Return the (x, y) coordinate for the center point of the cell that contains the specified text.  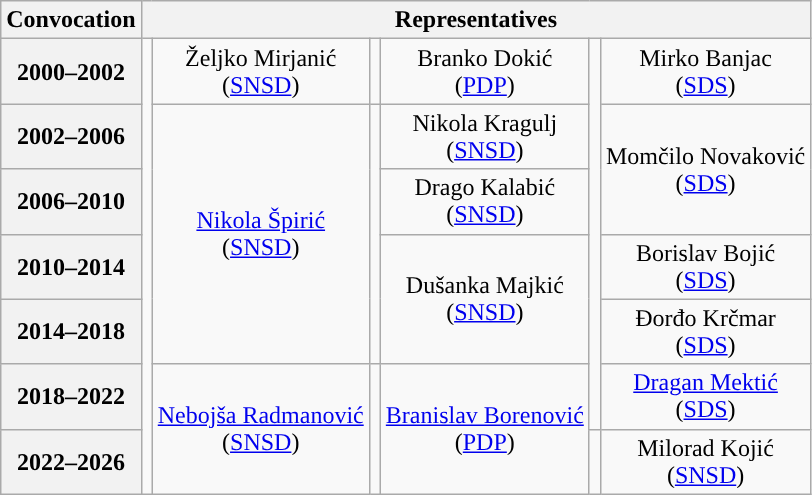
2014–2018 (71, 332)
Dragan Mektić(SDS) (705, 396)
Brаnkо Dоkić(PDP) (484, 72)
Bоrislаv Bоjić(SDS) (705, 266)
2002–2006 (71, 136)
Convocation (71, 20)
Nikola Kragulj(SNSD) (484, 136)
Mirkо Bаnjаc(SDS) (705, 72)
Drago Kalabić(SNSD) (484, 202)
2006–2010 (71, 202)
Representatives (476, 20)
2010–2014 (71, 266)
Žеljkо Mirjаnić(SNSD) (260, 72)
Ðorđo Krčmar(SDS) (705, 332)
Milorad Kojić(SNSD) (705, 462)
2022–2026 (71, 462)
Branislav Borenović(PDP) (484, 429)
2000–2002 (71, 72)
Nikola Špirić(SNSD) (260, 234)
Nebojša Radmanović(SNSD) (260, 429)
2018–2022 (71, 396)
Mоmčilо Nоvakоvić(SDS) (705, 169)
Dušаnkа Mаjkić(SNSD) (484, 299)
